Output the [X, Y] coordinate of the center of the cell containing the given text.  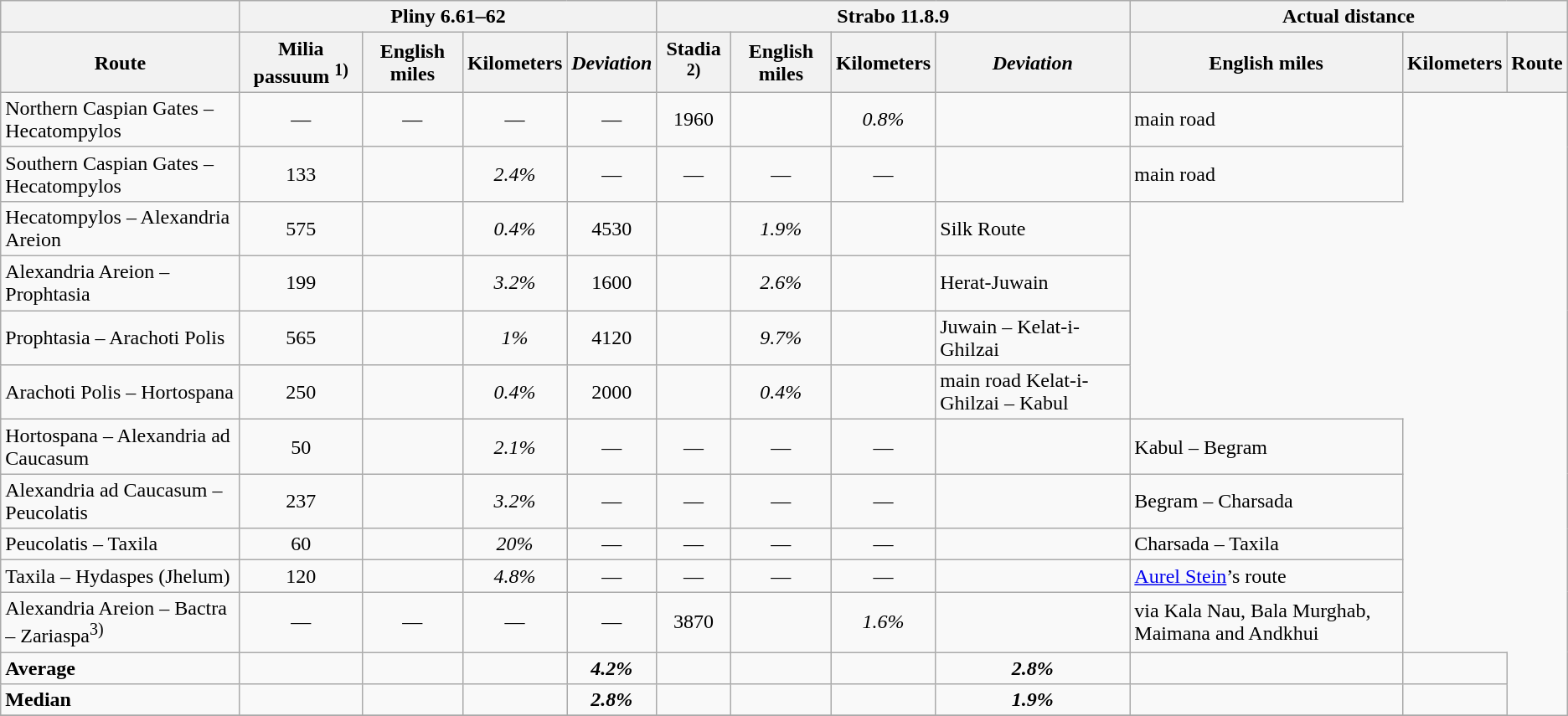
4.8% [514, 576]
4120 [611, 338]
Silk Route [1033, 228]
50 [301, 447]
1960 [694, 119]
Prophtasia – Arachoti Polis [121, 338]
133 [301, 174]
250 [301, 392]
9.7% [781, 338]
Median [121, 700]
Pliny 6.61–62 [448, 17]
2.1% [514, 447]
199 [301, 283]
1.6% [883, 622]
20% [514, 544]
Alexandria Areion – Bactra – Zariaspa3) [121, 622]
Arachoti Polis – Hortospana [121, 392]
1600 [611, 283]
4.2% [611, 668]
4530 [611, 228]
2.6% [781, 283]
Average [121, 668]
3870 [694, 622]
Alexandria ad Caucasum – Peucolatis [121, 501]
120 [301, 576]
Begram – Charsada [1266, 501]
Actual distance [1349, 17]
Juwain – Kelat-i-Ghilzai [1033, 338]
Herat-Juwain [1033, 283]
Stadia 2) [694, 63]
Strabo 11.8.9 [893, 17]
2.4% [514, 174]
main road Kelat-i-Ghilzai – Kabul [1033, 392]
via Kala Nau, Bala Murghab, Maimana and Andkhui [1266, 622]
237 [301, 501]
1% [514, 338]
Hortospana – Alexandria ad Caucasum [121, 447]
Northern Caspian Gates – Hecatompylos [121, 119]
Taxila – Hydaspes (Jhelum) [121, 576]
Alexandria Areion – Prophtasia [121, 283]
2000 [611, 392]
Peucolatis – Taxila [121, 544]
575 [301, 228]
Aurel Stein’s route [1266, 576]
Charsada – Taxila [1266, 544]
Milia passuum 1) [301, 63]
60 [301, 544]
0.8% [883, 119]
Kabul – Begram [1266, 447]
Southern Caspian Gates – Hecatompylos [121, 174]
Hecatompylos – Alexandria Areion [121, 228]
565 [301, 338]
